Capture the cell that displays the provided text and extract its (X, Y) central coordinate. 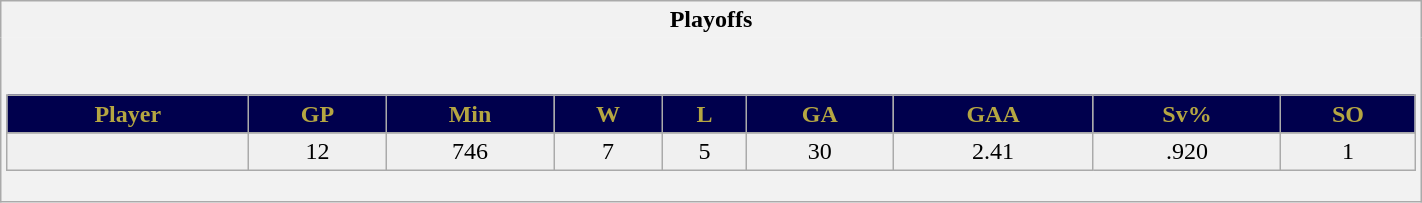
GAA (993, 114)
Player GP Min W L GA GAA Sv% SO 12 746 7 5 30 2.41 .920 1 (711, 120)
746 (470, 152)
SO (1348, 114)
.920 (1187, 152)
Min (470, 114)
30 (820, 152)
7 (608, 152)
Sv% (1187, 114)
GP (318, 114)
2.41 (993, 152)
GA (820, 114)
5 (705, 152)
Player (128, 114)
1 (1348, 152)
12 (318, 152)
Playoffs (711, 20)
W (608, 114)
L (705, 114)
